Provide the (x, y) coordinate of the cell's center where the given text is located.  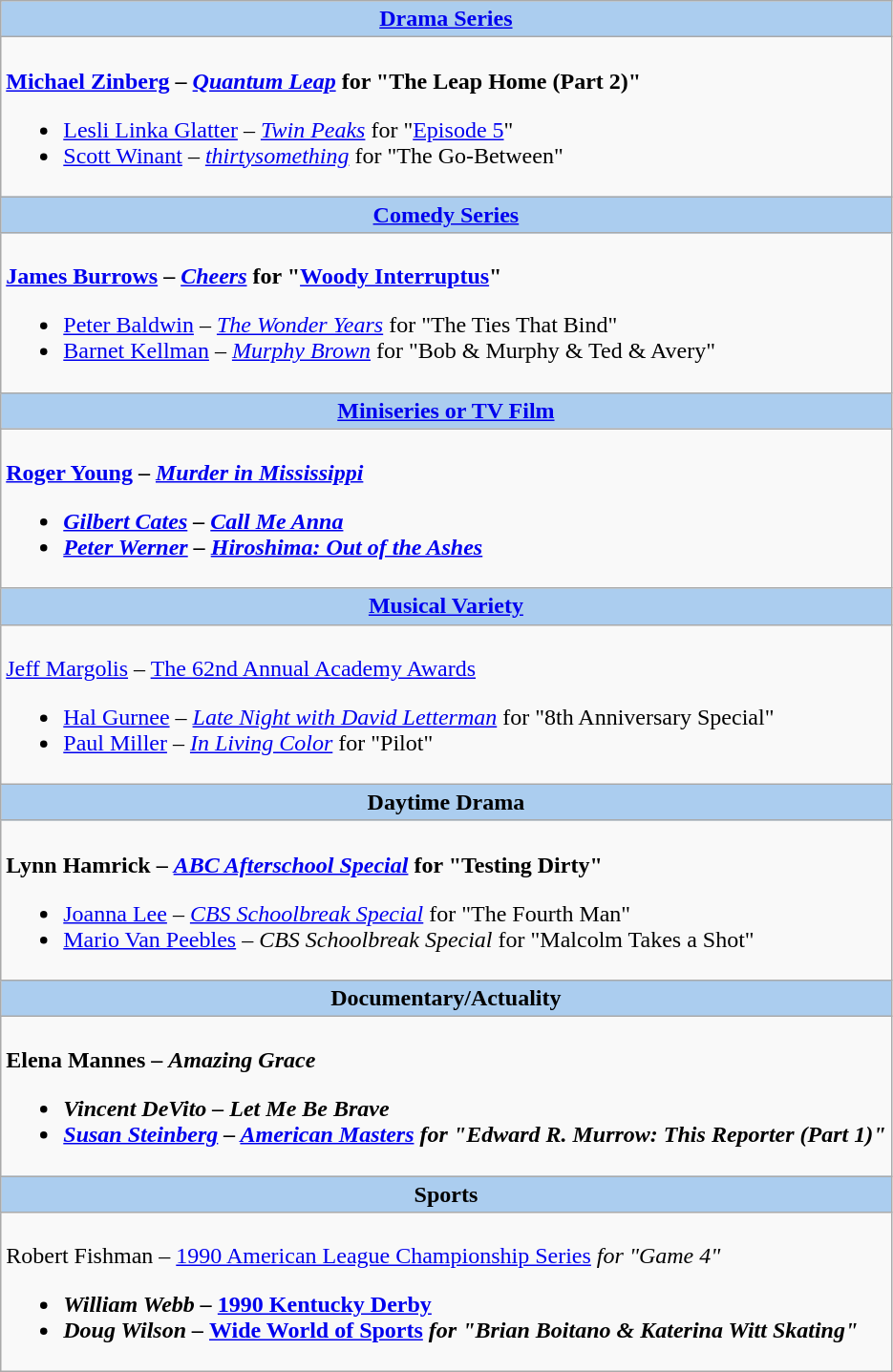
Miniseries or TV Film (446, 411)
Comedy Series (446, 215)
Roger Young – Murder in MississippiGilbert Cates – Call Me AnnaPeter Werner – Hiroshima: Out of the Ashes (446, 508)
Daytime Drama (446, 802)
Musical Variety (446, 606)
Drama Series (446, 19)
Elena Mannes – Amazing GraceVincent DeVito – Let Me Be BraveSusan Steinberg – American Masters for "Edward R. Murrow: This Reporter (Part 1)" (446, 1096)
Sports (446, 1194)
Documentary/Actuality (446, 998)
